For the text-containing cell, return its midpoint in (x, y) coordinate format. 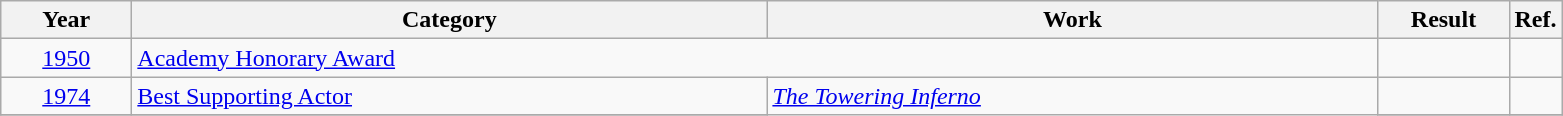
1974 (66, 96)
Result (1444, 20)
Academy Honorary Award (755, 58)
Category (450, 20)
Work (1072, 20)
Year (66, 20)
Ref. (1536, 20)
1950 (66, 58)
Best Supporting Actor (450, 96)
The Towering Inferno (1072, 96)
